Find where the given text appears and provide that cell's center as (x, y) coordinate. 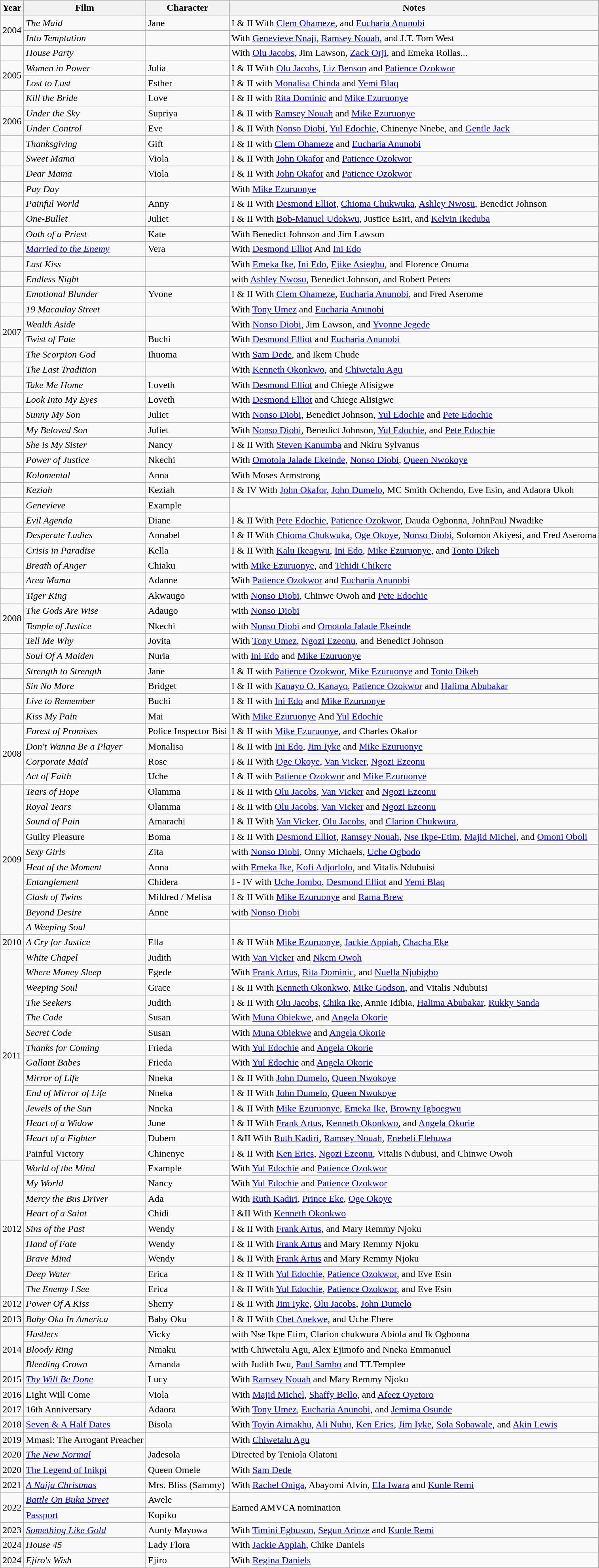
With Tony Umez, Eucharia Anunobi, and Jemima Osunde (414, 1410)
Uche (188, 776)
2005 (12, 76)
Sunny My Son (85, 415)
Secret Code (85, 1033)
Bleeding Crown (85, 1364)
June (188, 1123)
I & II With Bob-Manuel Udokwu, Justice Esiri, and Kelvin Ikeduba (414, 219)
with Nse Ikpe Etim, Clarion chukwura Abiola and Ik Ogbonna (414, 1334)
I & II With Mike Ezuruonye, Jackie Appiah, Chacha Eke (414, 942)
With Sam Dede (414, 1470)
with Mike Ezuruonye, and Tchidi Chikere (414, 565)
House 45 (85, 1545)
Baby Oku (188, 1319)
House Party (85, 53)
Desperate Ladies (85, 535)
Heart of a Widow (85, 1123)
Heat of the Moment (85, 867)
19 Macaulay Street (85, 309)
I & II With Kenneth Okonkwo, Mike Godson, and Vitalis Ndubuisi (414, 988)
I &II With Ruth Kadiri, Ramsey Nouah, Enebeli Elebuwa (414, 1138)
World of the Mind (85, 1168)
2010 (12, 942)
Clash of Twins (85, 897)
Grace (188, 988)
16th Anniversary (85, 1410)
2022 (12, 1507)
Lady Flora (188, 1545)
Ejiro (188, 1560)
Aunty Mayowa (188, 1530)
She is My Sister (85, 445)
With Kenneth Okonkwo, and Chiwetalu Agu (414, 369)
I & II With Mike Ezuruonye, Emeka Ike, Browny Igboegwu (414, 1108)
A Weeping Soul (85, 927)
Kopiko (188, 1515)
Evil Agenda (85, 520)
Kiss My Pain (85, 716)
Anne (188, 912)
Kill the Bride (85, 98)
With Benedict Johnson and Jim Lawson (414, 234)
Ejiro's Wish (85, 1560)
Heart of a Saint (85, 1214)
With Jackie Appiah, Chike Daniels (414, 1545)
I & II With Clem Ohameze, and Eucharia Anunobi (414, 23)
I & II With Ken Erics, Ngozi Ezeonu, Vitalis Ndubusi, and Chinwe Owoh (414, 1153)
I & II With Clem Ohameze, Eucharia Anunobi, and Fred Aserome (414, 294)
The Enemy I See (85, 1289)
Endless Night (85, 279)
I & II with Mike Ezuruonye, and Charles Okafor (414, 731)
Adanne (188, 580)
2011 (12, 1056)
Jovita (188, 641)
Twist of Fate (85, 339)
with Nonso Diobi, Onny Michaels, Uche Ogbodo (414, 852)
With Chiwetalu Agu (414, 1440)
I - IV with Uche Jombo, Desmond Elliot and Yemi Blaq (414, 882)
Mmasi: The Arrogant Preacher (85, 1440)
Take Me Home (85, 384)
Bridget (188, 686)
Awele (188, 1500)
Temple of Justice (85, 626)
Amarachi (188, 822)
Supriya (188, 113)
Thy Will Be Done (85, 1379)
I & II With Olu Jacobs, Chika Ike, Annie Idibia, Halima Abubakar, Rukky Sanda (414, 1003)
I & II With Van Vicker, Olu Jacobs, and Clarion Chukwura, (414, 822)
I & II With Nonso Diobi, Yul Edochie, Chinenye Nnebe, and Gentle Jack (414, 128)
2007 (12, 332)
Look Into My Eyes (85, 400)
With Desmond Elliot And Ini Edo (414, 249)
I & II With Mike Ezuruonye and Rama Brew (414, 897)
Sherry (188, 1304)
Ella (188, 942)
Don't Wanna Be a Player (85, 746)
With Moses Armstrong (414, 475)
Gallant Babes (85, 1063)
I & II With Olu Jacobs, Liz Benson and Patience Ozokwor (414, 68)
2006 (12, 121)
Egede (188, 972)
Last Kiss (85, 264)
The Gods Are Wise (85, 611)
Crisis in Paradise (85, 550)
2019 (12, 1440)
Under the Sky (85, 113)
Light Will Come (85, 1394)
Guilty Pleasure (85, 837)
2015 (12, 1379)
Bisola (188, 1425)
I & II with Patience Ozokwor, Mike Ezuruonye and Tonto Dikeh (414, 671)
Diane (188, 520)
Into Temptation (85, 38)
With Ruth Kadiri, Prince Eke, Oge Okoye (414, 1199)
Sweet Mama (85, 158)
A Naija Christmas (85, 1485)
Baby Oku In America (85, 1319)
The Legend of Inikpi (85, 1470)
The Code (85, 1018)
Live to Remember (85, 701)
I & II with Monalisa Chinda and Yemi Blaq (414, 83)
with Emeka Ike, Kofi Adjorlolo, and Vitalis Ndubuisi (414, 867)
Esther (188, 83)
Passport (85, 1515)
With Genevieve Nnaji, Ramsey Nouah, and J.T. Tom West (414, 38)
Breath of Anger (85, 565)
Brave Mind (85, 1259)
Vera (188, 249)
I & II With Jim Iyke, Olu Jacobs, John Dumelo (414, 1304)
with Ini Edo and Mike Ezuruonye (414, 656)
Emotional Blunder (85, 294)
Love (188, 98)
Royal Tears (85, 807)
Sexy Girls (85, 852)
2016 (12, 1394)
Dear Mama (85, 173)
Mildred / Melisa (188, 897)
Sin No More (85, 686)
Vicky (188, 1334)
with Chiwetalu Agu, Alex Ejimofo and Nneka Emmanuel (414, 1349)
With Tony Umez, Ngozi Ezeonu, and Benedict Johnson (414, 641)
I & II With Frank Artus, and Mary Remmy Njoku (414, 1229)
2013 (12, 1319)
Ihuoma (188, 354)
The Last Tradition (85, 369)
Heart of a Fighter (85, 1138)
Seven & A Half Dates (85, 1425)
Deep Water (85, 1274)
The New Normal (85, 1455)
Tears of Hope (85, 792)
Chidera (188, 882)
I &II With Kenneth Okonkwo (414, 1214)
With Omotola Jalade Ekeinde, Nonso Diobi, Queen Nwokoye (414, 460)
Lost to Lust (85, 83)
Power of Justice (85, 460)
with Nonso Diobi and Omotola Jalade Ekeinde (414, 626)
I & IV With John Okafor, John Dumelo, MC Smith Ochendo, Eve Esin, and Adaora Ukoh (414, 490)
White Chapel (85, 957)
A Cry for Justice (85, 942)
2004 (12, 30)
Kate (188, 234)
Oath of a Priest (85, 234)
I & II With Frank Artus, Kenneth Okonkwo, and Angela Okorie (414, 1123)
Beyond Desire (85, 912)
Rose (188, 761)
Lucy (188, 1379)
Strength to Strength (85, 671)
With Rachel Oniga, Abayomi Alvin, Efa Iwara and Kunle Remi (414, 1485)
With Mike Ezuruonye (414, 189)
Mercy the Bus Driver (85, 1199)
Film (85, 8)
With Timini Egbuson, Segun Arinze and Kunle Remi (414, 1530)
Wealth Aside (85, 324)
Under Control (85, 128)
I & II with Rita Dominic and Mike Ezuruonye (414, 98)
I & II with Patience Ozokwor and Mike Ezuruonye (414, 776)
Forest of Promises (85, 731)
With Muna Obiekwe, and Angela Okorie (414, 1018)
With Desmond Elliot and Eucharia Anunobi (414, 339)
I & II with Ini Edo and Mike Ezuruonye (414, 701)
Mai (188, 716)
I & II With Chioma Chukwuka, Oge Okoye, Nonso Diobi, Solomon Akiyesi, and Fred Aseroma (414, 535)
Where Money Sleep (85, 972)
Entanglement (85, 882)
2014 (12, 1349)
with Judith Iwu, Paul Sambo and TT.Templee (414, 1364)
Sins of the Past (85, 1229)
One-Bullet (85, 219)
Jewels of the Sun (85, 1108)
Chidi (188, 1214)
I & II With Chet Anekwe, and Uche Ebere (414, 1319)
Zita (188, 852)
Battle On Buka Street (85, 1500)
Jadesola (188, 1455)
Mirror of Life (85, 1078)
Dubem (188, 1138)
My Beloved Son (85, 430)
Hustlers (85, 1334)
With Sam Dede, and Ikem Chude (414, 354)
Painful World (85, 204)
I & II with Kanayo O. Kanayo, Patience Ozokwor and Halima Abubakar (414, 686)
I & II with Clem Ohameze and Eucharia Anunobi (414, 143)
Year (12, 8)
Chinenye (188, 1153)
With Olu Jacobs, Jim Lawson, Zack Orji, and Emeka Rollas... (414, 53)
With Van Vicker and Nkem Owoh (414, 957)
My World (85, 1184)
Notes (414, 8)
Thanks for Coming (85, 1048)
Chiaku (188, 565)
I & II With Pete Edochie, Patience Ozokwor, Dauda Ogbonna, JohnPaul Nwadike (414, 520)
Gift (188, 143)
Pay Day (85, 189)
With Nonso Diobi, Jim Lawson, and Yvonne Jegede (414, 324)
with Ashley Nwosu, Benedict Johnson, and Robert Peters (414, 279)
With Tony Umez and Eucharia Anunobi (414, 309)
2018 (12, 1425)
With Patience Ozokwor and Eucharia Anunobi (414, 580)
Character (188, 8)
I & II With Desmond Elliot, Chioma Chukwuka, Ashley Nwosu, Benedict Johnson (414, 204)
Monalisa (188, 746)
I & II with Ramsey Nouah and Mike Ezuruonye (414, 113)
Weeping Soul (85, 988)
Yvone (188, 294)
Ada (188, 1199)
Power Of A Kiss (85, 1304)
With Regina Daniels (414, 1560)
2009 (12, 859)
Genevieve (85, 505)
With Nonso Diobi, Benedict Johnson, Yul Edochie, and Pete Edochie (414, 430)
The Scorpion God (85, 354)
With Mike Ezuruonye And Yul Edochie (414, 716)
The Seekers (85, 1003)
With Majid Michel, Shaffy Bello, and Afeez Oyetoro (414, 1394)
Queen Omele (188, 1470)
Tell Me Why (85, 641)
Amanda (188, 1364)
I & II With Oge Okoye, Van Vicker, Ngozi Ezeonu (414, 761)
Tiger King (85, 596)
Area Mama (85, 580)
Kella (188, 550)
Corporate Maid (85, 761)
Earned AMVCA nomination (414, 1507)
End of Mirror of Life (85, 1093)
With Muna Obiekwe and Angela Okorie (414, 1033)
Hand of Fate (85, 1244)
Women in Power (85, 68)
The Maid (85, 23)
Kolomental (85, 475)
2021 (12, 1485)
Nuria (188, 656)
Adaugo (188, 611)
Adaora (188, 1410)
I & II with Ini Edo, Jim Iyke and Mike Ezuruonye (414, 746)
Eve (188, 128)
Nmaku (188, 1349)
Thanksgiving (85, 143)
Directed by Teniola Olatoni (414, 1455)
I & II With Steven Kanumba and Nkiru Sylvanus (414, 445)
with Nonso Diobi, Chinwe Owoh and Pete Edochie (414, 596)
With Toyin Aimakhu, Ali Nuhu, Ken Erics, Jim Iyke, Sola Sobawale, and Akin Lewis (414, 1425)
2017 (12, 1410)
Police Inspector Bisi (188, 731)
I & II With Desmond Elliot, Ramsey Nouah, Nse Ikpe‑Etim, Majid Michel, and Omoni Oboli (414, 837)
Mrs. Bliss (Sammy) (188, 1485)
With Frank Artus, Rita Dominic, and Nuella Njubigbo (414, 972)
Annabel (188, 535)
Painful Victory (85, 1153)
Sound of Pain (85, 822)
Something Like Gold (85, 1530)
Married to the Enemy (85, 249)
2023 (12, 1530)
With Nonso Diobi, Benedict Johnson, Yul Edochie and Pete Edochie (414, 415)
Act of Faith (85, 776)
Boma (188, 837)
With Emeka Ike, Ini Edo, Ejike Asiegbu, and Florence Onuma (414, 264)
Bloody Ring (85, 1349)
Soul Of A Maiden (85, 656)
Akwaugo (188, 596)
Anny (188, 204)
I & II With Kalu Ikeagwu, Ini Edo, Mike Ezuruonye, and Tonto Dikeh (414, 550)
With Ramsey Nouah and Mary Remmy Njoku (414, 1379)
Julia (188, 68)
